Scan for the cell matching the given text and deliver its [X, Y] coordinate at center. 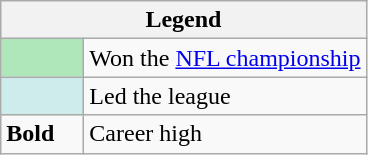
Bold [42, 134]
Led the league [225, 96]
Legend [184, 20]
Career high [225, 134]
Won the NFL championship [225, 58]
